Find where the given text appears and provide that cell's center as [X, Y] coordinate. 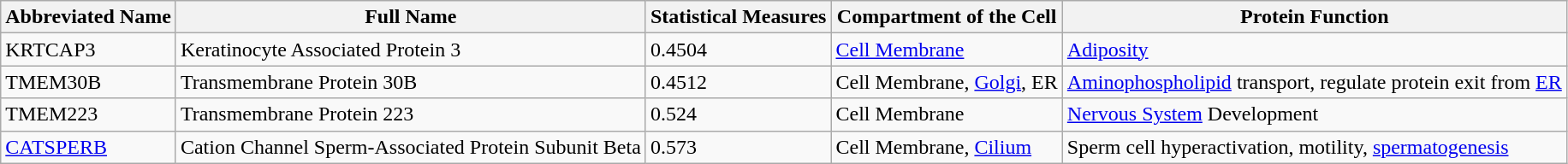
CATSPERB [89, 147]
0.4504 [738, 50]
0.4512 [738, 82]
Transmembrane Protein 223 [411, 114]
Cell Membrane, Cilium [947, 147]
Adiposity [1315, 50]
Cell Membrane, Golgi, ER [947, 82]
KRTCAP3 [89, 50]
Cation Channel Sperm-Associated Protein Subunit Beta [411, 147]
0.524 [738, 114]
Transmembrane Protein 30B [411, 82]
Full Name [411, 17]
Abbreviated Name [89, 17]
Statistical Measures [738, 17]
Nervous System Development [1315, 114]
Aminophospholipid transport, regulate protein exit from ER [1315, 82]
Compartment of the Cell [947, 17]
Sperm cell hyperactivation, motility, spermatogenesis [1315, 147]
Keratinocyte Associated Protein 3 [411, 50]
TMEM30B [89, 82]
Protein Function [1315, 17]
TMEM223 [89, 114]
0.573 [738, 147]
